Determine the [x, y] coordinate at the center of the cell enclosing the given text.  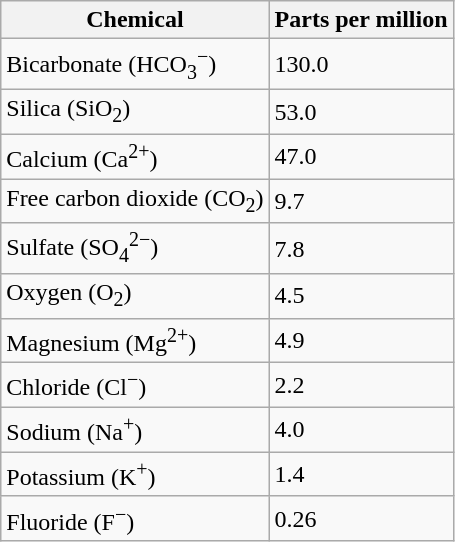
130.0 [361, 64]
Free carbon dioxide (CO2) [135, 201]
2.2 [361, 386]
9.7 [361, 201]
1.4 [361, 474]
47.0 [361, 156]
Magnesium (Mg2+) [135, 340]
Silica (SiO2) [135, 112]
Calcium (Ca2+) [135, 156]
Sodium (Na+) [135, 430]
Fluoride (F−) [135, 518]
4.9 [361, 340]
Bicarbonate (HCO3−) [135, 64]
4.5 [361, 296]
Sulfate (SO42−) [135, 248]
4.0 [361, 430]
Parts per million [361, 20]
53.0 [361, 112]
7.8 [361, 248]
Chemical [135, 20]
Oxygen (O2) [135, 296]
0.26 [361, 518]
Chloride (Cl−) [135, 386]
Potassium (K+) [135, 474]
